Pinpoint the cell where the given text exists, returning its [X, Y] midpoint coordinate. 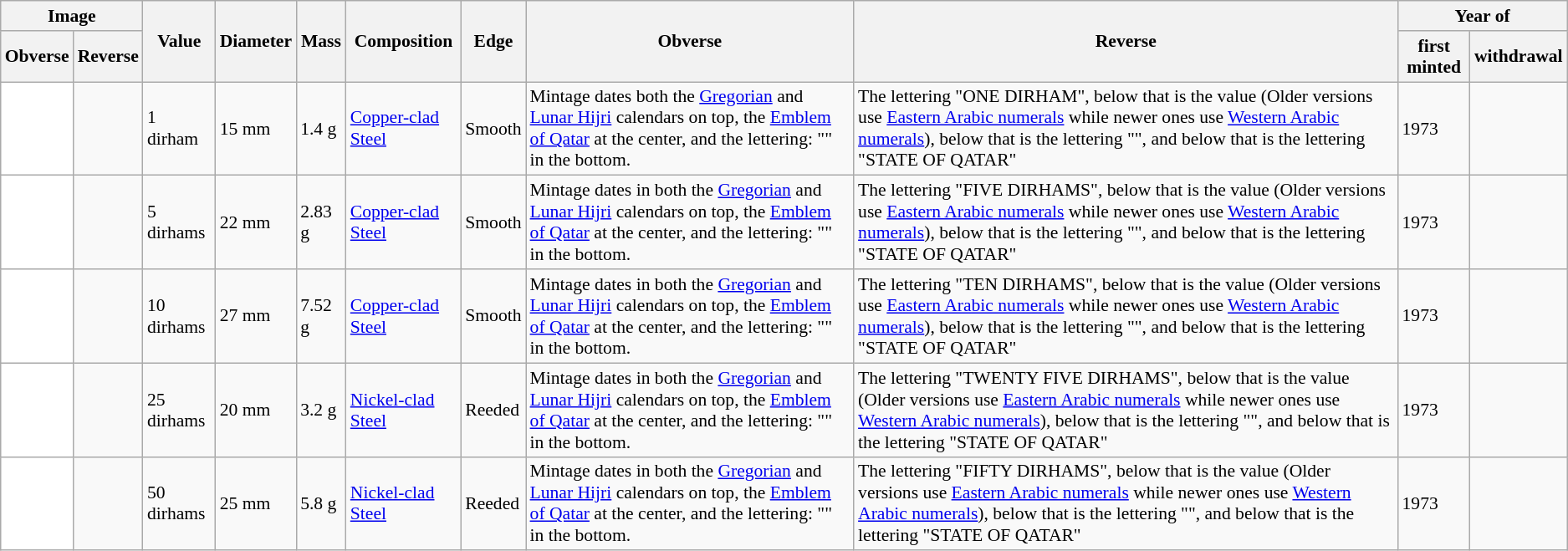
10 dirhams [179, 316]
3.2 g [321, 410]
Edge [493, 42]
15 mm [256, 129]
withdrawal [1519, 57]
Image [72, 16]
22 mm [256, 222]
27 mm [256, 316]
1 dirham [179, 129]
5.8 g [321, 503]
Mass [321, 42]
Composition [403, 42]
1.4 g [321, 129]
25 dirhams [179, 410]
20 mm [256, 410]
first minted [1434, 57]
5 dirhams [179, 222]
Value [179, 42]
2.83 g [321, 222]
7.52 g [321, 316]
Year of [1483, 16]
50 dirhams [179, 503]
25 mm [256, 503]
Mintage dates both the Gregorian and Lunar Hijri calendars on top, the Emblem of Qatar at the center, and the lettering: "" in the bottom. [691, 129]
Diameter [256, 42]
